Find where the given text appears and provide that cell's center as (X, Y) coordinate. 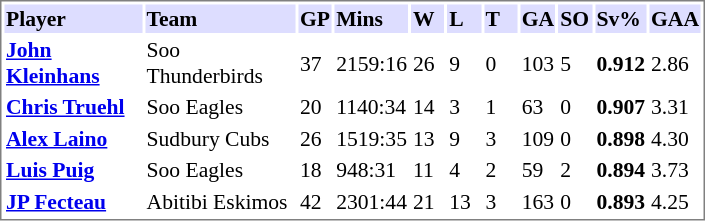
Team (220, 18)
0.893 (621, 202)
103 (538, 63)
Soo Thunderbirds (220, 63)
0.894 (621, 170)
20 (314, 107)
2301:44 (372, 202)
2159:16 (372, 63)
0.907 (621, 107)
4.30 (676, 138)
SO (576, 18)
18 (314, 170)
5 (576, 63)
Mins (372, 18)
Chris Truehl (73, 107)
948:31 (372, 170)
21 (428, 202)
59 (538, 170)
Sv% (621, 18)
Alex Laino (73, 138)
63 (538, 107)
0.912 (621, 63)
Abitibi Eskimos (220, 202)
109 (538, 138)
Luis Puig (73, 170)
GAA (676, 18)
T (500, 18)
0.898 (621, 138)
37 (314, 63)
W (428, 18)
Sudbury Cubs (220, 138)
Player (73, 18)
L (464, 18)
1519:35 (372, 138)
3.31 (676, 107)
42 (314, 202)
GA (538, 18)
14 (428, 107)
1140:34 (372, 107)
JP Fecteau (73, 202)
4 (464, 170)
John Kleinhans (73, 63)
163 (538, 202)
4.25 (676, 202)
2.86 (676, 63)
GP (314, 18)
11 (428, 170)
3.73 (676, 170)
1 (500, 107)
